Locate the cell with the specified text and output its (X, Y) center coordinate. 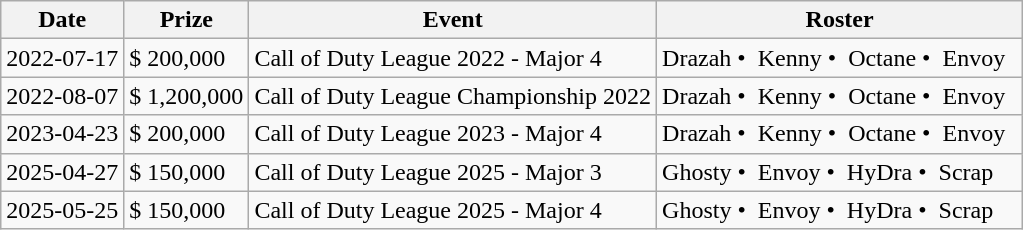
2022-08-07 (62, 96)
2025-04-27 (62, 172)
2022-07-17 (62, 58)
Call of Duty League 2023 - Major 4 (453, 134)
Call of Duty League 2025 - Major 3 (453, 172)
Date (62, 20)
Call of Duty League 2025 - Major 4 (453, 210)
Event (453, 20)
$ 1,200,000 (186, 96)
Prize (186, 20)
Roster (840, 20)
2023-04-23 (62, 134)
2025-05-25 (62, 210)
Call of Duty League 2022 - Major 4 (453, 58)
Call of Duty League Championship 2022 (453, 96)
